Locate the cell with the specified text and output its [X, Y] center coordinate. 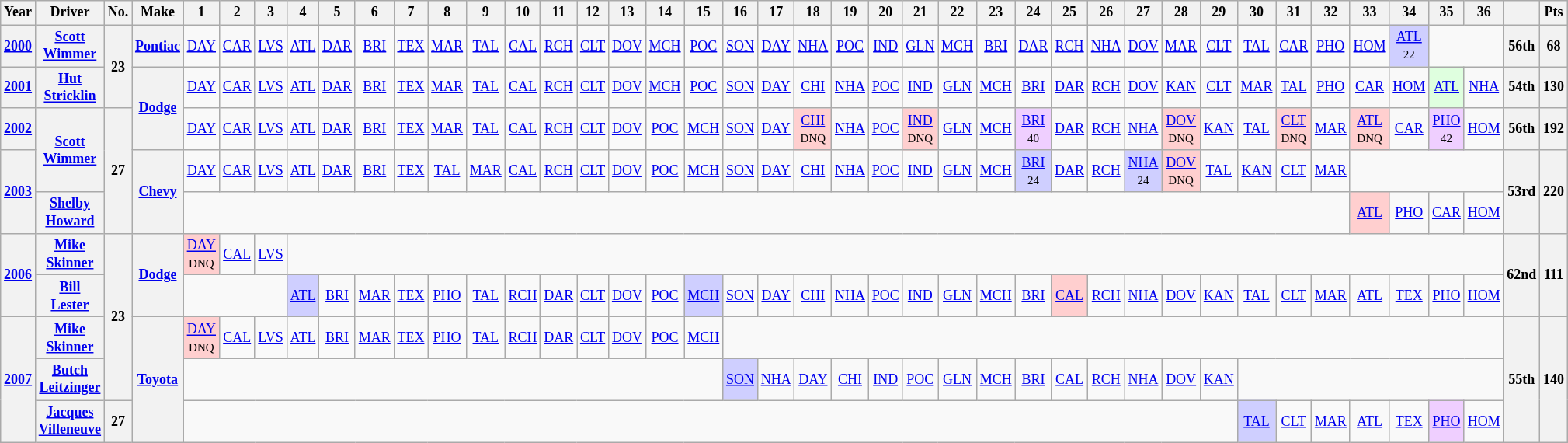
2 [237, 12]
18 [813, 12]
CLTDNQ [1294, 129]
31 [1294, 12]
30 [1257, 12]
35 [1447, 12]
55th [1522, 379]
CHIDNQ [813, 129]
68 [1554, 46]
111 [1554, 275]
62nd [1522, 275]
2007 [19, 379]
INDDNQ [920, 129]
34 [1409, 12]
32 [1331, 12]
25 [1070, 12]
NHA24 [1143, 171]
No. [118, 12]
Pontiac [158, 46]
6 [374, 12]
54th [1522, 88]
Toyota [158, 379]
28 [1181, 12]
26 [1106, 12]
24 [1033, 12]
12 [593, 12]
17 [776, 12]
19 [850, 12]
13 [628, 12]
ATL22 [1409, 46]
220 [1554, 191]
8 [447, 12]
BRI24 [1033, 171]
130 [1554, 88]
10 [523, 12]
2006 [19, 275]
15 [704, 12]
Butch Leitzinger [70, 379]
Pts [1554, 12]
Make [158, 12]
2002 [19, 129]
20 [885, 12]
PHO42 [1447, 129]
Shelby Howard [70, 213]
1 [201, 12]
3 [270, 12]
2000 [19, 46]
22 [958, 12]
192 [1554, 129]
4 [303, 12]
2001 [19, 88]
2003 [19, 191]
Driver [70, 12]
36 [1483, 12]
Hut Stricklin [70, 88]
BRI40 [1033, 129]
Chevy [158, 191]
53rd [1522, 191]
ATLDNQ [1370, 129]
14 [665, 12]
Year [19, 12]
33 [1370, 12]
7 [411, 12]
16 [741, 12]
Jacques Villeneuve [70, 421]
Bill Lester [70, 296]
11 [559, 12]
5 [337, 12]
140 [1554, 379]
21 [920, 12]
29 [1219, 12]
9 [485, 12]
